Scan for the cell matching the given text and deliver its [X, Y] coordinate at center. 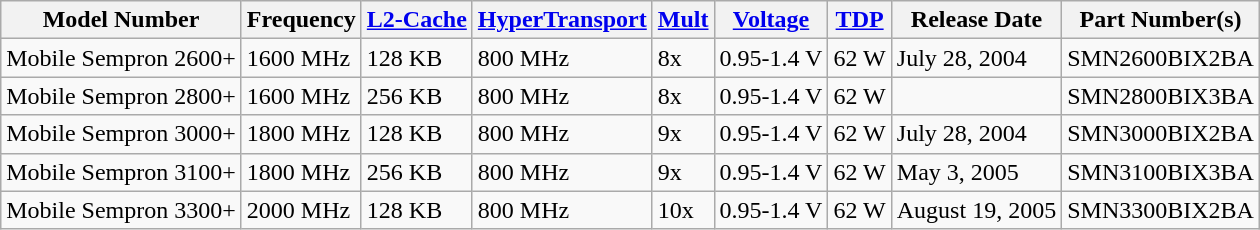
Mobile Sempron 3100+ [122, 172]
SMN2600BIX2BA [1161, 58]
Mobile Sempron 2600+ [122, 58]
10x [683, 210]
Voltage [771, 20]
L2-Cache [416, 20]
Mult [683, 20]
Model Number [122, 20]
SMN3000BIX2BA [1161, 134]
Release Date [976, 20]
Mobile Sempron 2800+ [122, 96]
Frequency [301, 20]
SMN3300BIX2BA [1161, 210]
Mobile Sempron 3000+ [122, 134]
HyperTransport [562, 20]
Part Number(s) [1161, 20]
August 19, 2005 [976, 210]
2000 MHz [301, 210]
TDP [860, 20]
May 3, 2005 [976, 172]
SMN3100BIX3BA [1161, 172]
SMN2800BIX3BA [1161, 96]
Mobile Sempron 3300+ [122, 210]
